Determine the [x, y] coordinate at the center of the cell enclosing the given text.  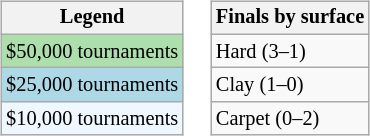
Hard (3–1) [290, 51]
$50,000 tournaments [92, 51]
$10,000 tournaments [92, 119]
Legend [92, 18]
Finals by surface [290, 18]
Carpet (0–2) [290, 119]
$25,000 tournaments [92, 85]
Clay (1–0) [290, 85]
